Search for the cell housing the specified text and yield its (X, Y) center coordinate. 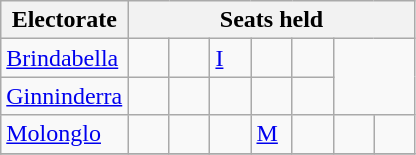
Brindabella (64, 58)
M (272, 134)
I (230, 58)
Seats held (272, 20)
Molonglo (64, 134)
Electorate (64, 20)
Ginninderra (64, 96)
